From the cell containing the given text, extract its center point as (X, Y) coordinate. 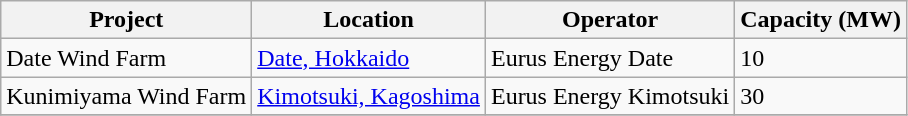
Project (126, 20)
Eurus Energy Kimotsuki (610, 96)
Kunimiyama Wind Farm (126, 96)
Kimotsuki, Kagoshima (369, 96)
Operator (610, 20)
Capacity (MW) (821, 20)
Location (369, 20)
10 (821, 58)
30 (821, 96)
Date, Hokkaido (369, 58)
Eurus Energy Date (610, 58)
Date Wind Farm (126, 58)
